Pinpoint the cell where the given text exists, returning its [X, Y] midpoint coordinate. 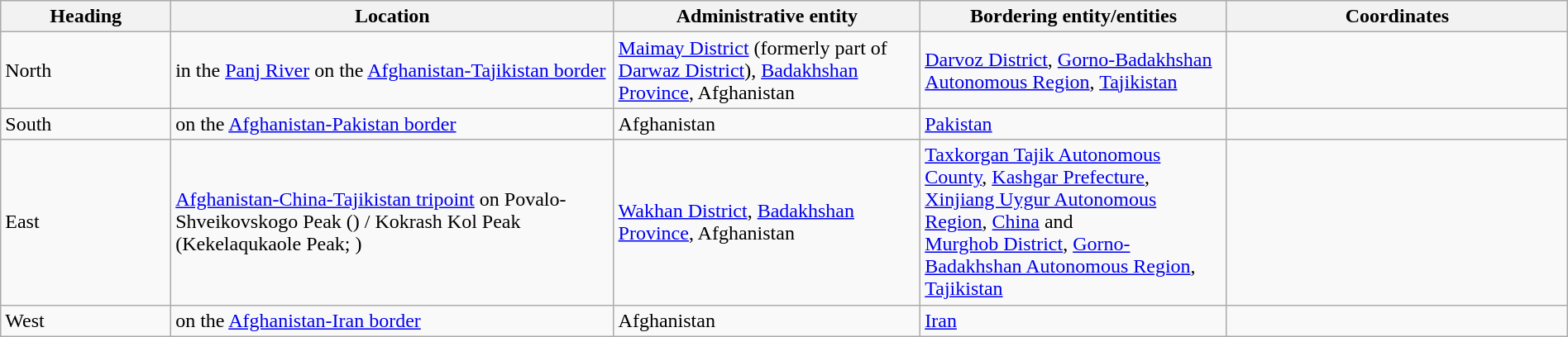
Iran [1073, 320]
Location [392, 17]
Maimay District (formerly part of Darwaz District), Badakhshan Province, Afghanistan [767, 70]
South [86, 124]
Bordering entity/entities [1073, 17]
West [86, 320]
Coordinates [1397, 17]
Darvoz District, Gorno-Badakhshan Autonomous Region, Tajikistan [1073, 70]
East [86, 222]
Afghanistan-China-Tajikistan tripoint on Povalo-Shveikovskogo Peak () / Kokrash Kol Peak (Kekelaqukaole Peak; ) [392, 222]
Pakistan [1073, 124]
Administrative entity [767, 17]
North [86, 70]
on the Afghanistan-Iran border [392, 320]
Wakhan District, Badakhshan Province, Afghanistan [767, 222]
Heading [86, 17]
on the Afghanistan-Pakistan border [392, 124]
in the Panj River on the Afghanistan-Tajikistan border [392, 70]
